Extract the [X, Y] coordinate from the center of the cell holding the provided text.  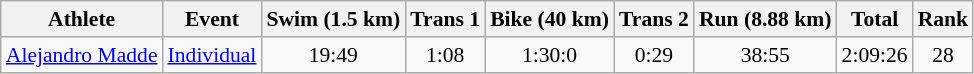
0:29 [654, 55]
Total [875, 19]
Athlete [82, 19]
38:55 [766, 55]
Trans 1 [445, 19]
Run (8.88 km) [766, 19]
Individual [212, 55]
Trans 2 [654, 19]
1:08 [445, 55]
Rank [944, 19]
19:49 [333, 55]
Alejandro Madde [82, 55]
28 [944, 55]
2:09:26 [875, 55]
Swim (1.5 km) [333, 19]
Bike (40 km) [550, 19]
Event [212, 19]
1:30:0 [550, 55]
